Extract the [x, y] coordinate from the center of the cell holding the provided text.  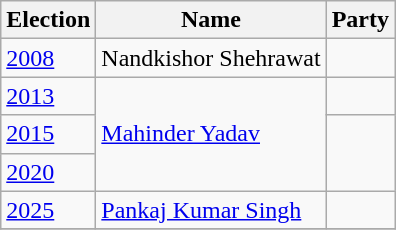
2008 [48, 58]
2013 [48, 96]
Party [360, 20]
2025 [48, 210]
Election [48, 20]
Name [211, 20]
Nandkishor Shehrawat [211, 58]
Pankaj Kumar Singh [211, 210]
2020 [48, 172]
Mahinder Yadav [211, 134]
2015 [48, 134]
